Identify which cell holds the provided text, then report its (x, y) central coordinate. 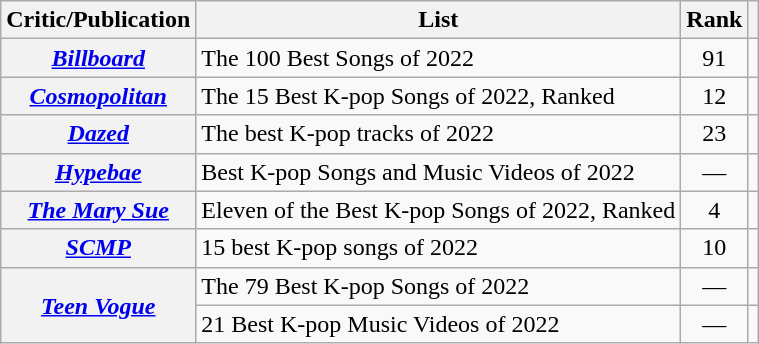
Eleven of the Best K-pop Songs of 2022, Ranked (438, 210)
21 Best K-pop Music Videos of 2022 (438, 324)
Best K-pop Songs and Music Videos of 2022 (438, 172)
12 (714, 96)
Rank (714, 20)
List (438, 20)
The 79 Best K-pop Songs of 2022 (438, 286)
The 15 Best K-pop Songs of 2022, Ranked (438, 96)
15 best K-pop songs of 2022 (438, 248)
The best K-pop tracks of 2022 (438, 134)
Cosmopolitan (98, 96)
The 100 Best Songs of 2022 (438, 58)
Critic/Publication (98, 20)
The Mary Sue (98, 210)
23 (714, 134)
Billboard (98, 58)
SCMP (98, 248)
10 (714, 248)
91 (714, 58)
Dazed (98, 134)
Hypebae (98, 172)
4 (714, 210)
Teen Vogue (98, 305)
